Extract the [x, y] coordinate from the center of the cell holding the provided text.  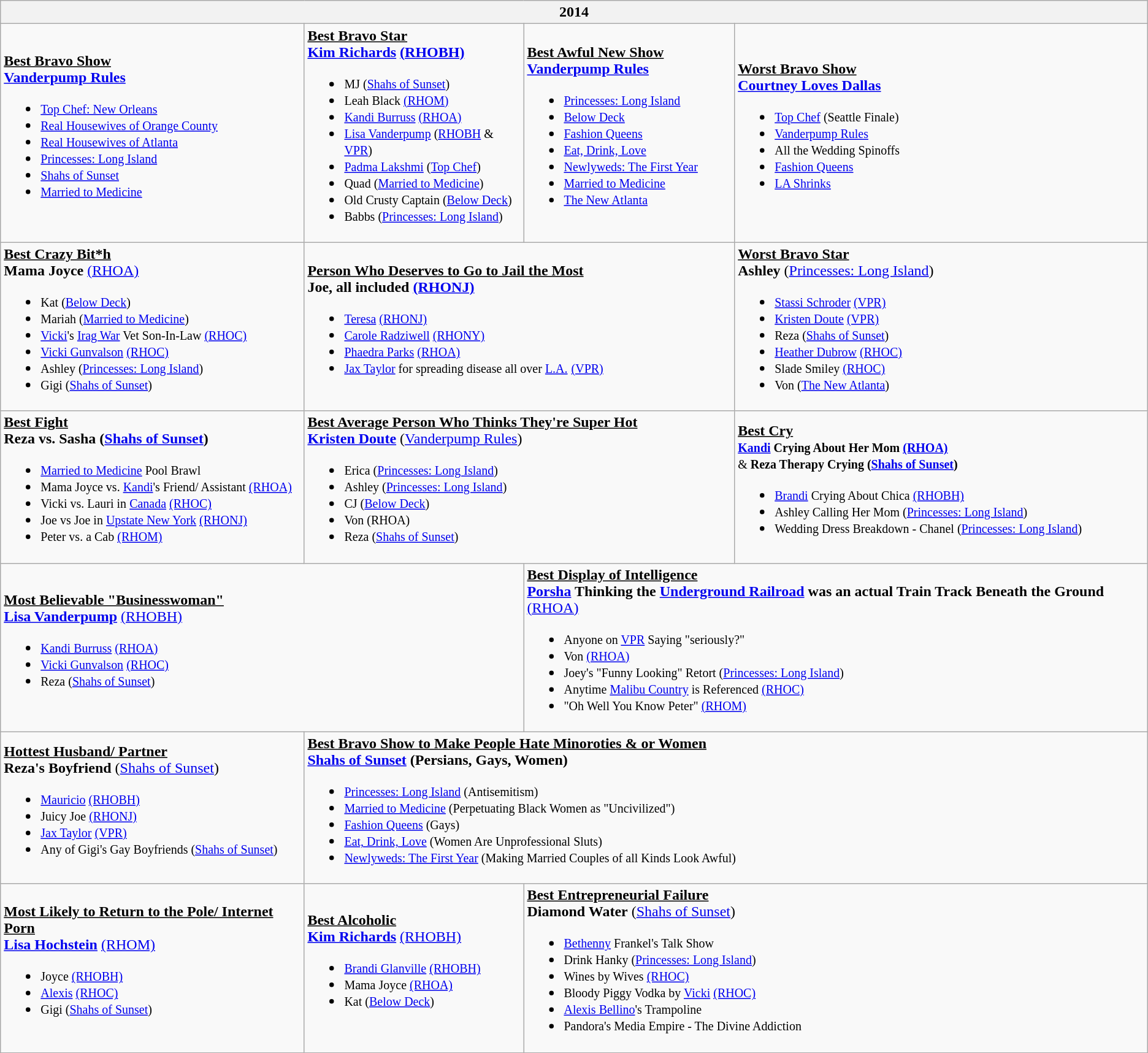
Worst Bravo ShowCourtney Loves DallasTop Chef (Seattle Finale)Vanderpump RulesAll the Wedding SpinoffsFashion QueensLA Shrinks [941, 133]
Most Believable "Businesswoman"Lisa Vanderpump (RHOBH)Kandi Burruss (RHOA)Vicki Gunvalson (RHOC)Reza (Shahs of Sunset) [262, 648]
Best AlcoholicKim Richards (RHOBH)Brandi Glanville (RHOBH)Mama Joyce (RHOA)Kat (Below Deck) [414, 968]
2014 [574, 12]
Most Likely to Return to the Pole/ Internet PornLisa Hochstein (RHOM)Joyce (RHOBH)Alexis (RHOC)Gigi (Shahs of Sunset) [152, 968]
